Return the [X, Y] coordinate for the center point of the cell that contains the specified text.  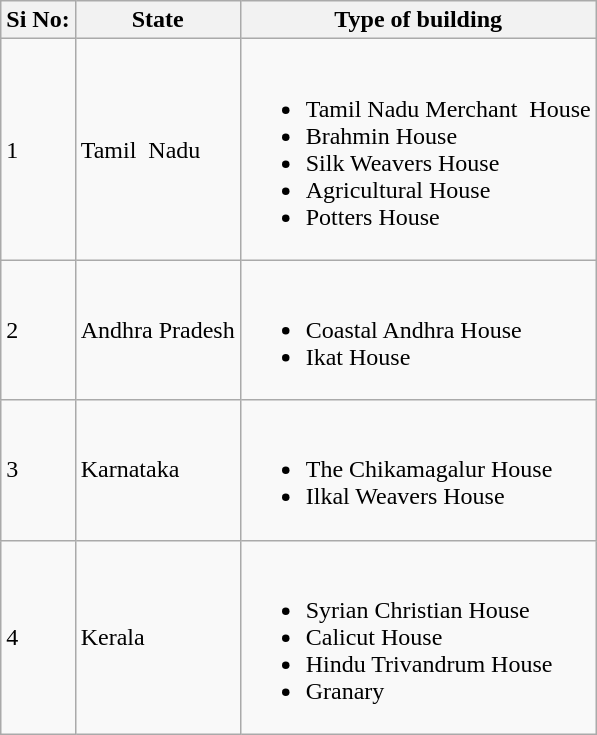
Syrian Christian HouseCalicut HouseHindu Trivandrum HouseGranary [418, 637]
Kerala [158, 637]
Karnataka [158, 470]
1 [38, 150]
State [158, 20]
2 [38, 330]
Tamil Nadu [158, 150]
Type of building [418, 20]
Tamil Nadu Merchant HouseBrahmin HouseSilk Weavers HouseAgricultural HousePotters House [418, 150]
3 [38, 470]
Coastal Andhra HouseIkat House [418, 330]
Andhra Pradesh [158, 330]
4 [38, 637]
The Chikamagalur HouseIlkal Weavers House [418, 470]
Si No: [38, 20]
